Detect which cell encompasses the target text, then output its (x, y) center coordinate. 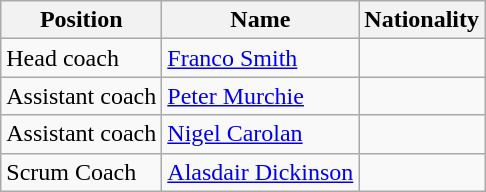
Name (260, 20)
Scrum Coach (82, 172)
Peter Murchie (260, 96)
Franco Smith (260, 58)
Nigel Carolan (260, 134)
Nationality (422, 20)
Head coach (82, 58)
Position (82, 20)
Alasdair Dickinson (260, 172)
